Extract the [x, y] coordinate from the center of the cell holding the provided text.  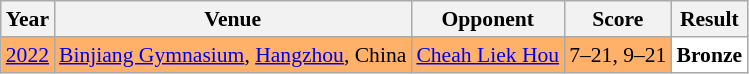
7–21, 9–21 [618, 55]
2022 [28, 55]
Binjiang Gymnasium, Hangzhou, China [232, 55]
Bronze [709, 55]
Cheah Liek Hou [488, 55]
Score [618, 19]
Venue [232, 19]
Year [28, 19]
Result [709, 19]
Opponent [488, 19]
